Return (X, Y) of the center of cell containing provided text 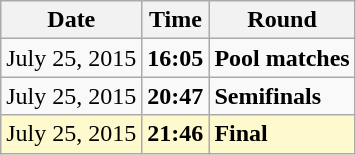
Round (282, 20)
21:46 (176, 134)
20:47 (176, 96)
Date (72, 20)
Semifinals (282, 96)
Final (282, 134)
Time (176, 20)
16:05 (176, 58)
Pool matches (282, 58)
